Return (x, y) of the center of cell containing provided text 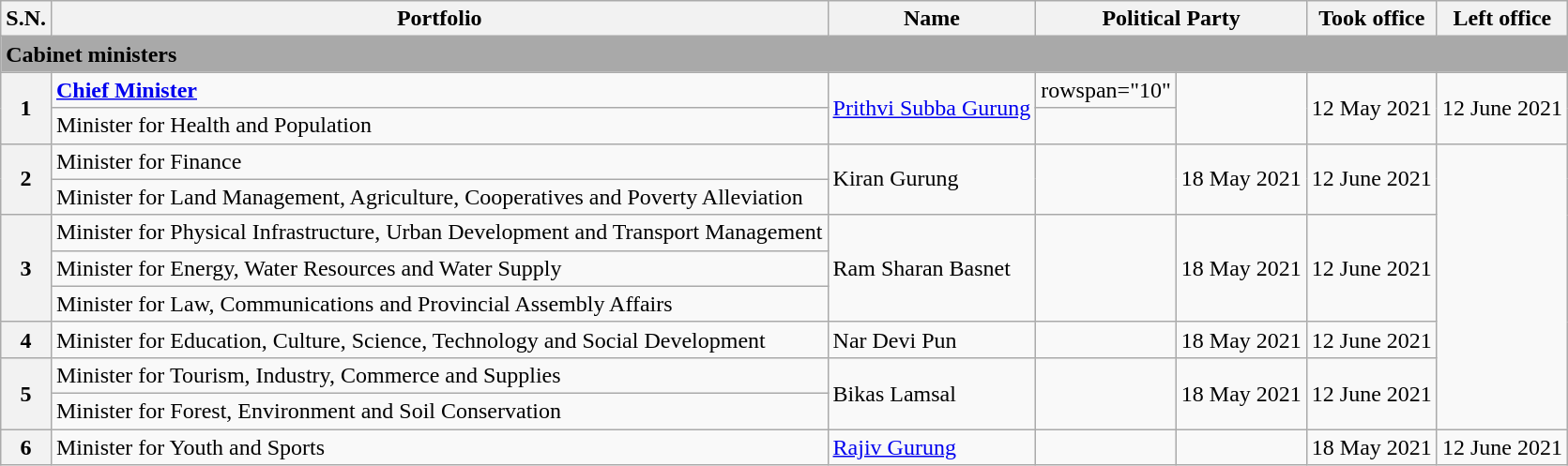
Minister for Land Management, Agriculture, Cooperatives and Poverty Alleviation (439, 197)
Minister for Forest, Environment and Soil Conservation (439, 411)
Political Party (1171, 19)
2 (26, 179)
Minister for Tourism, Industry, Commerce and Supplies (439, 375)
Took office (1372, 19)
S.N. (26, 19)
1 (26, 108)
Cabinet ministers (784, 54)
Kiran Gurung (932, 179)
Minister for Health and Population (439, 126)
Rajiv Gurung (932, 447)
Ram Sharan Basnet (932, 268)
Minister for Physical Infrastructure, Urban Development and Transport Management (439, 233)
Minister for Education, Culture, Science, Technology and Social Development (439, 339)
Minister for Finance (439, 161)
Portfolio (439, 19)
6 (26, 447)
12 May 2021 (1372, 108)
Nar Devi Pun (932, 339)
rowspan="10" (1106, 90)
3 (26, 268)
Chief Minister (439, 90)
4 (26, 339)
Minister for Energy, Water Resources and Water Supply (439, 268)
5 (26, 393)
Name (932, 19)
Minister for Law, Communications and Provincial Assembly Affairs (439, 304)
Prithvi Subba Gurung (932, 108)
Minister for Youth and Sports (439, 447)
Left office (1501, 19)
Bikas Lamsal (932, 393)
